Provide the (X, Y) coordinate of the cell's center where the given text is located.  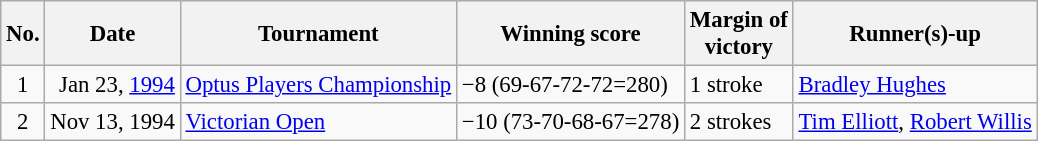
No. (23, 34)
Bradley Hughes (915, 85)
Date (112, 34)
Tim Elliott, Robert Willis (915, 122)
−8 (69-67-72-72=280) (571, 85)
Tournament (318, 34)
2 strokes (740, 122)
Optus Players Championship (318, 85)
Nov 13, 1994 (112, 122)
Victorian Open (318, 122)
1 stroke (740, 85)
Winning score (571, 34)
Runner(s)-up (915, 34)
2 (23, 122)
Jan 23, 1994 (112, 85)
1 (23, 85)
Margin ofvictory (740, 34)
−10 (73-70-68-67=278) (571, 122)
